Output the [X, Y] coordinate of the center of the cell containing the given text.  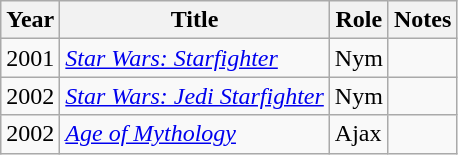
2001 [30, 58]
Star Wars: Jedi Starfighter [195, 96]
Year [30, 20]
Title [195, 20]
Age of Mythology [195, 134]
Ajax [358, 134]
Star Wars: Starfighter [195, 58]
Notes [422, 20]
Role [358, 20]
